Detect which cell encompasses the target text, then output its [X, Y] center coordinate. 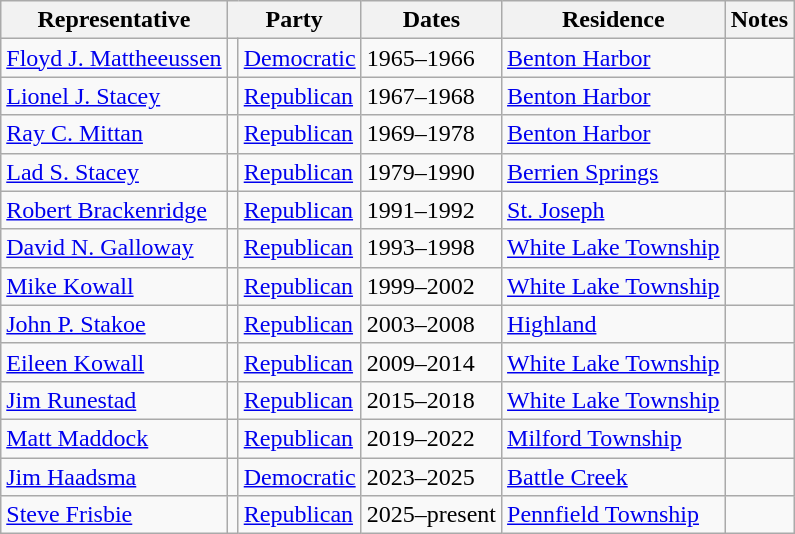
David N. Galloway [114, 248]
1993–1998 [431, 248]
Representative [114, 20]
Battle Creek [614, 477]
Jim Haadsma [114, 477]
2009–2014 [431, 362]
Residence [614, 20]
Mike Kowall [114, 286]
2025–present [431, 515]
Steve Frisbie [114, 515]
Matt Maddock [114, 438]
1969–1978 [431, 134]
Jim Runestad [114, 400]
Lad S. Stacey [114, 172]
Berrien Springs [614, 172]
1991–1992 [431, 210]
Floyd J. Mattheeussen [114, 58]
John P. Stakoe [114, 324]
St. Joseph [614, 210]
Lionel J. Stacey [114, 96]
1999–2002 [431, 286]
Notes [759, 20]
Eileen Kowall [114, 362]
2003–2008 [431, 324]
Dates [431, 20]
2023–2025 [431, 477]
Pennfield Township [614, 515]
Highland [614, 324]
2019–2022 [431, 438]
1979–1990 [431, 172]
2015–2018 [431, 400]
Milford Township [614, 438]
1965–1966 [431, 58]
Ray C. Mittan [114, 134]
Party [294, 20]
1967–1968 [431, 96]
Robert Brackenridge [114, 210]
